Locate the cell with the specified text and output its (x, y) center coordinate. 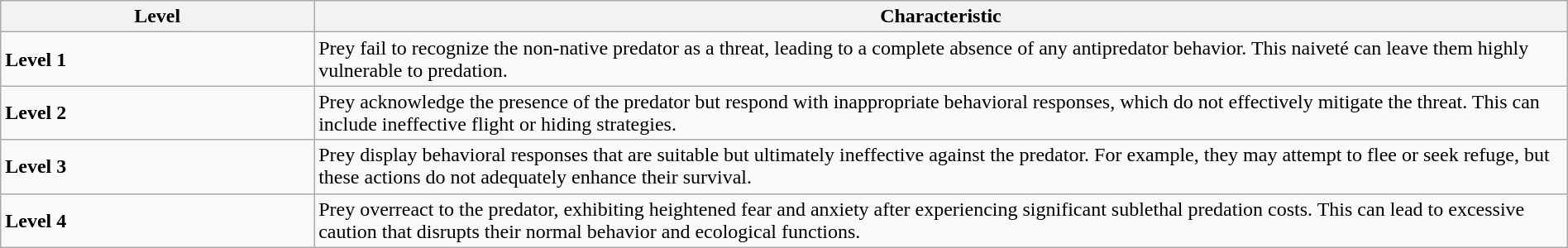
Level (157, 17)
Level 4 (157, 220)
Characteristic (941, 17)
Level 2 (157, 112)
Level 3 (157, 167)
Level 1 (157, 60)
